Search for the cell housing the specified text and yield its (x, y) center coordinate. 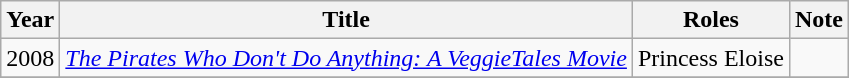
2008 (30, 58)
Note (818, 20)
Year (30, 20)
The Pirates Who Don't Do Anything: A VeggieTales Movie (346, 58)
Princess Eloise (710, 58)
Title (346, 20)
Roles (710, 20)
